Identify which cell holds the provided text, then report its (X, Y) central coordinate. 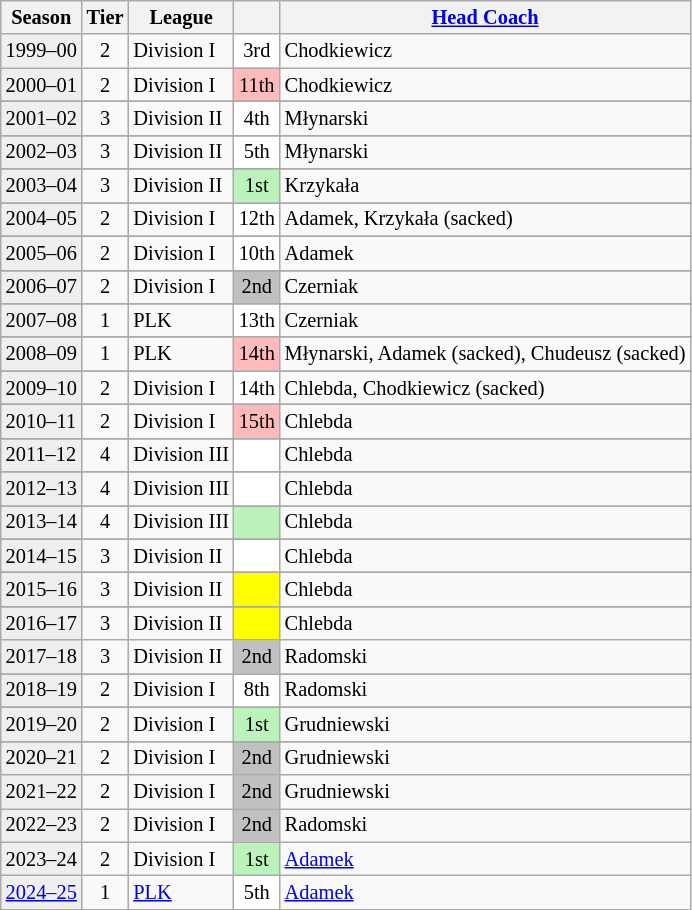
2010–11 (42, 421)
2023–24 (42, 859)
3rd (257, 51)
League (180, 17)
Krzykała (486, 186)
2014–15 (42, 556)
13th (257, 320)
2012–13 (42, 489)
2003–04 (42, 186)
Head Coach (486, 17)
2017–18 (42, 657)
2024–25 (42, 892)
Chlebda, Chodkiewicz (sacked) (486, 388)
2020–21 (42, 758)
2005–06 (42, 253)
2011–12 (42, 455)
2006–07 (42, 287)
10th (257, 253)
2019–20 (42, 724)
Season (42, 17)
12th (257, 219)
2008–09 (42, 354)
2015–16 (42, 589)
2021–22 (42, 791)
Adamek, Krzykała (sacked) (486, 219)
2002–03 (42, 152)
2018–19 (42, 690)
1999–00 (42, 51)
2000–01 (42, 85)
2013–14 (42, 522)
2007–08 (42, 320)
2009–10 (42, 388)
15th (257, 421)
Tier (106, 17)
2016–17 (42, 623)
2022–23 (42, 825)
Młynarski, Adamek (sacked), Chudeusz (sacked) (486, 354)
2001–02 (42, 118)
4th (257, 118)
2004–05 (42, 219)
11th (257, 85)
8th (257, 690)
